Return (x, y) of the center of cell containing provided text 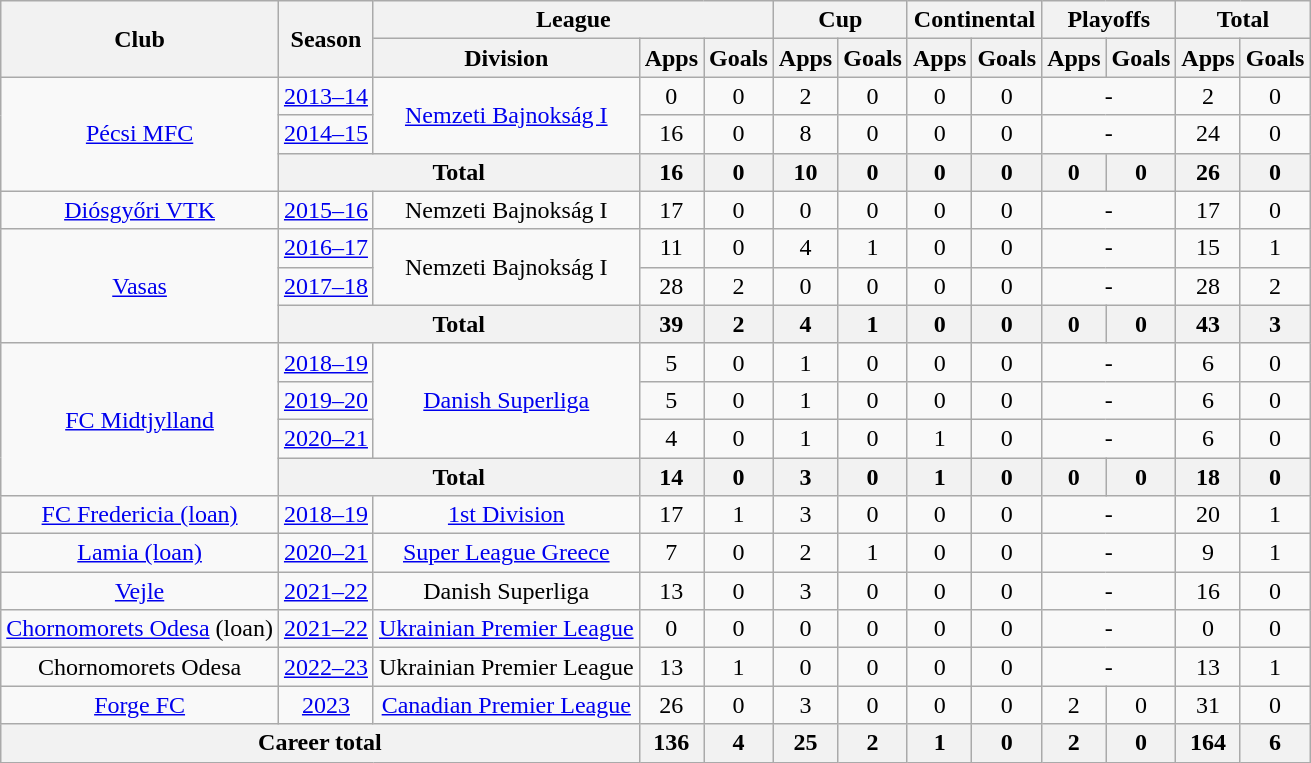
24 (1208, 134)
1st Division (506, 515)
Forge FC (140, 705)
Vasas (140, 286)
Canadian Premier League (506, 705)
9 (1208, 553)
18 (1208, 477)
2023 (326, 705)
Playoffs (1109, 20)
Chornomorets Odesa (140, 667)
2015–16 (326, 210)
Club (140, 39)
43 (1208, 324)
2014–15 (326, 134)
Super League Greece (506, 553)
136 (671, 743)
Pécsi MFC (140, 134)
8 (805, 134)
25 (805, 743)
Cup (840, 20)
31 (1208, 705)
39 (671, 324)
10 (805, 172)
Chornomorets Odesa (loan) (140, 629)
Diósgyőri VTK (140, 210)
20 (1208, 515)
Career total (320, 743)
2017–18 (326, 286)
Lamia (loan) (140, 553)
15 (1208, 248)
Season (326, 39)
11 (671, 248)
2016–17 (326, 248)
7 (671, 553)
2022–23 (326, 667)
League (573, 20)
FC Midtjylland (140, 419)
FC Fredericia (loan) (140, 515)
2013–14 (326, 96)
2019–20 (326, 400)
Continental (974, 20)
164 (1208, 743)
Division (506, 58)
Vejle (140, 591)
14 (671, 477)
